Output the (X, Y) coordinate of the center of the cell containing the given text.  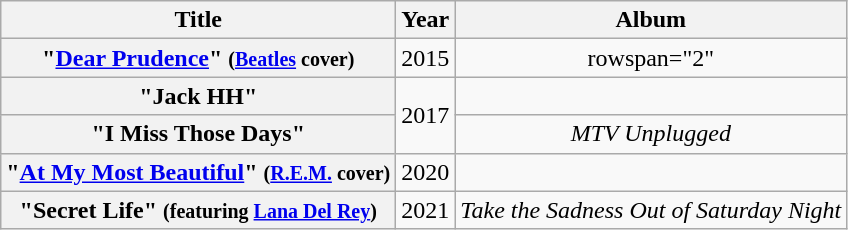
Year (426, 20)
"I Miss Those Days" (198, 134)
"At My Most Beautiful" (R.E.M. cover) (198, 172)
Take the Sadness Out of Saturday Night (651, 210)
Album (651, 20)
2021 (426, 210)
"Jack HH" (198, 96)
rowspan="2" (651, 58)
Title (198, 20)
2020 (426, 172)
"Secret Life" (featuring Lana Del Rey) (198, 210)
2015 (426, 58)
"Dear Prudence" (Beatles cover) (198, 58)
2017 (426, 115)
MTV Unplugged (651, 134)
